Return [x, y] of the center of cell containing provided text 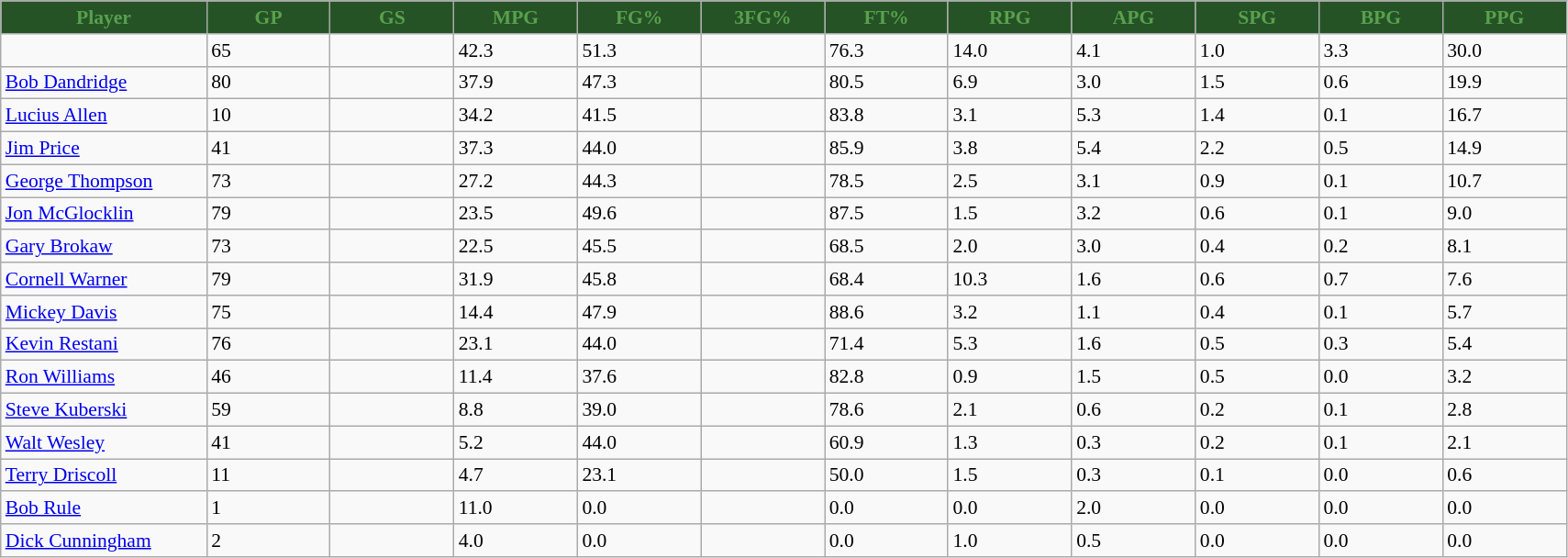
34.2 [516, 116]
51.3 [639, 50]
Kevin Restani [104, 344]
Dick Cunningham [104, 541]
41.5 [639, 116]
47.9 [639, 312]
83.8 [886, 116]
Mickey Davis [104, 312]
Gary Brokaw [104, 247]
1.4 [1257, 116]
GP [268, 17]
11.0 [516, 508]
37.9 [516, 83]
68.5 [886, 247]
Jim Price [104, 149]
FG% [639, 17]
2.5 [1009, 181]
3.3 [1380, 50]
42.3 [516, 50]
Cornell Warner [104, 279]
30.0 [1505, 50]
George Thompson [104, 181]
76.3 [886, 50]
RPG [1009, 17]
Ron Williams [104, 377]
68.4 [886, 279]
11 [268, 475]
Lucius Allen [104, 116]
45.5 [639, 247]
80.5 [886, 83]
19.9 [1505, 83]
8.8 [516, 410]
85.9 [886, 149]
49.6 [639, 214]
4.1 [1134, 50]
6.9 [1009, 83]
3FG% [763, 17]
88.6 [886, 312]
0.7 [1380, 279]
8.1 [1505, 247]
2.8 [1505, 410]
Jon McGlocklin [104, 214]
Player [104, 17]
27.2 [516, 181]
31.9 [516, 279]
4.0 [516, 541]
14.0 [1009, 50]
11.4 [516, 377]
Steve Kuberski [104, 410]
3.8 [1009, 149]
22.5 [516, 247]
APG [1134, 17]
39.0 [639, 410]
82.8 [886, 377]
Bob Rule [104, 508]
65 [268, 50]
37.3 [516, 149]
Bob Dandridge [104, 83]
44.3 [639, 181]
60.9 [886, 442]
1.3 [1009, 442]
46 [268, 377]
4.7 [516, 475]
5.2 [516, 442]
80 [268, 83]
87.5 [886, 214]
Terry Driscoll [104, 475]
78.5 [886, 181]
71.4 [886, 344]
BPG [1380, 17]
7.6 [1505, 279]
9.0 [1505, 214]
16.7 [1505, 116]
50.0 [886, 475]
10.3 [1009, 279]
5.7 [1505, 312]
1 [268, 508]
SPG [1257, 17]
78.6 [886, 410]
14.9 [1505, 149]
FT% [886, 17]
1.1 [1134, 312]
10.7 [1505, 181]
GS [393, 17]
PPG [1505, 17]
76 [268, 344]
23.5 [516, 214]
2.2 [1257, 149]
47.3 [639, 83]
2 [268, 541]
59 [268, 410]
14.4 [516, 312]
10 [268, 116]
75 [268, 312]
MPG [516, 17]
45.8 [639, 279]
37.6 [639, 377]
Walt Wesley [104, 442]
